Extract the [X, Y] coordinate from the center of the cell holding the provided text.  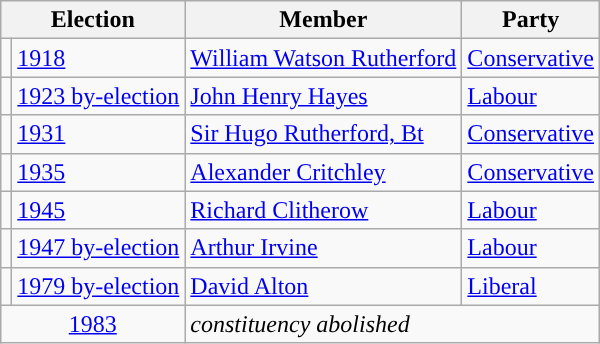
Arthur Irvine [324, 248]
1945 [98, 210]
Sir Hugo Rutherford, Bt [324, 134]
Richard Clitherow [324, 210]
Party [531, 20]
1923 by-election [98, 96]
Alexander Critchley [324, 172]
1983 [93, 324]
1918 [98, 58]
William Watson Rutherford [324, 58]
David Alton [324, 286]
1931 [98, 134]
Liberal [531, 286]
1947 by-election [98, 248]
1935 [98, 172]
Member [324, 20]
John Henry Hayes [324, 96]
constituency abolished [392, 324]
Election [93, 20]
1979 by-election [98, 286]
